Find where the given text appears and provide that cell's center as (X, Y) coordinate. 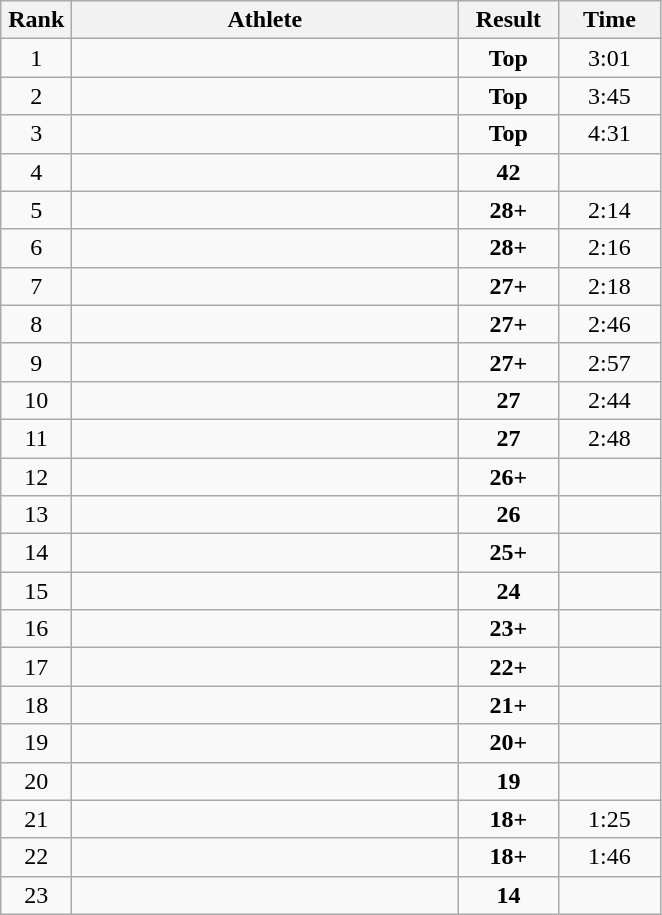
15 (36, 591)
21 (36, 819)
25+ (508, 553)
23 (36, 895)
8 (36, 324)
2:57 (610, 362)
21+ (508, 705)
20+ (508, 743)
26+ (508, 477)
2:44 (610, 400)
2:46 (610, 324)
2 (36, 96)
Result (508, 20)
2:48 (610, 438)
18 (36, 705)
22+ (508, 667)
Athlete (265, 20)
2:14 (610, 210)
13 (36, 515)
42 (508, 172)
23+ (508, 629)
10 (36, 400)
Rank (36, 20)
1:25 (610, 819)
2:16 (610, 248)
7 (36, 286)
4 (36, 172)
26 (508, 515)
17 (36, 667)
Time (610, 20)
1 (36, 58)
12 (36, 477)
9 (36, 362)
6 (36, 248)
2:18 (610, 286)
3:01 (610, 58)
1:46 (610, 857)
24 (508, 591)
20 (36, 781)
5 (36, 210)
16 (36, 629)
4:31 (610, 134)
3 (36, 134)
11 (36, 438)
22 (36, 857)
3:45 (610, 96)
